Identify which cell holds the provided text, then report its (X, Y) central coordinate. 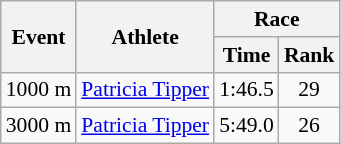
Event (38, 36)
1:46.5 (246, 90)
Time (246, 55)
29 (310, 90)
5:49.0 (246, 126)
Race (276, 19)
Athlete (145, 36)
3000 m (38, 126)
1000 m (38, 90)
26 (310, 126)
Rank (310, 55)
